Extract the (x, y) coordinate from the center of the cell holding the provided text.  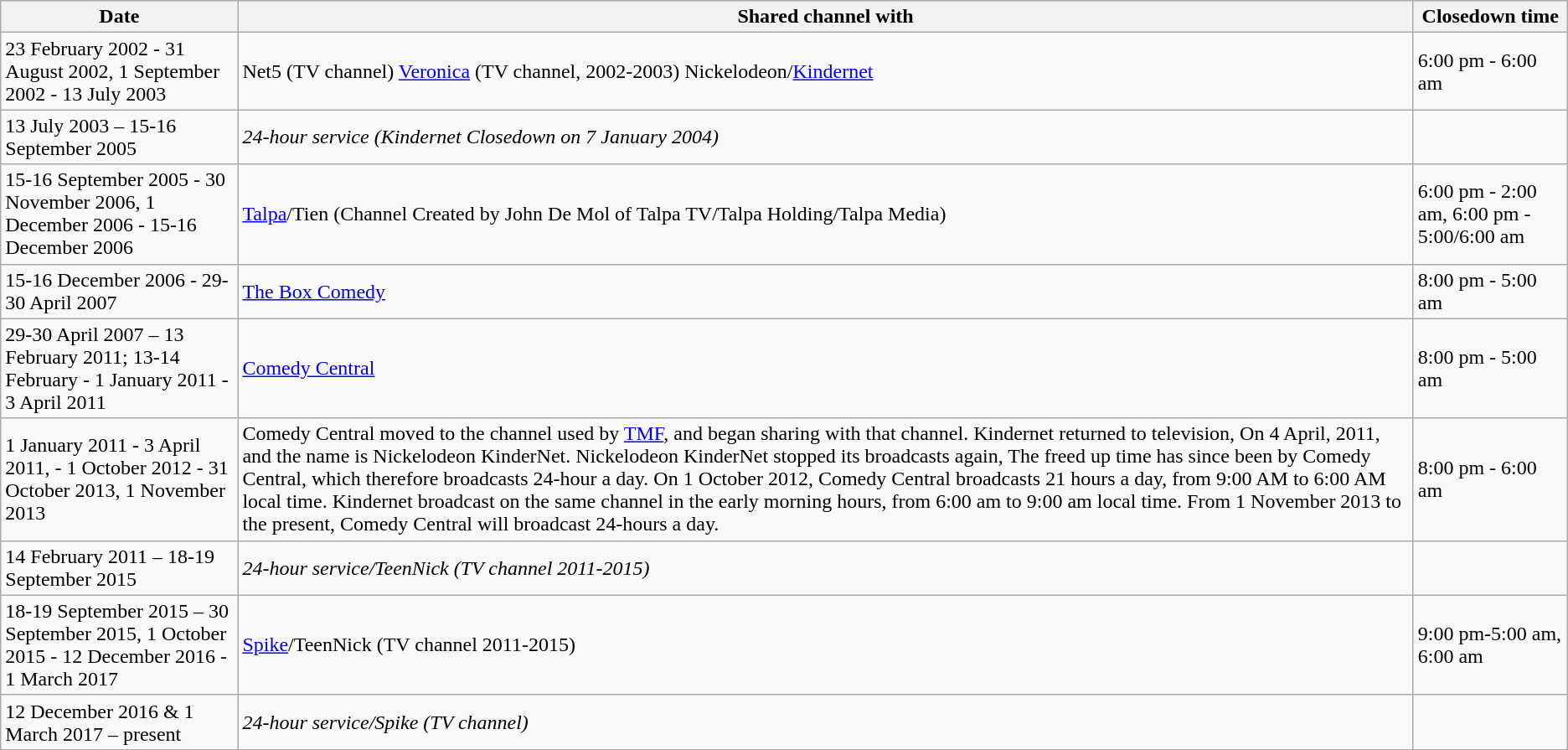
15-16 December 2006 - 29-30 April 2007 (119, 292)
The Box Comedy (826, 292)
Closedown time (1490, 17)
Date (119, 17)
15-16 September 2005 - 30 November 2006, 1 December 2006 - 15-16 December 2006 (119, 215)
12 December 2016 & 1 March 2017 – present (119, 722)
Net5 (TV channel) Veronica (TV channel, 2002-2003) Nickelodeon/Kindernet (826, 71)
24-hour service (Kindernet Closedown on 7 January 2004) (826, 137)
1 January 2011 - 3 April 2011, - 1 October 2012 - 31 October 2013, 1 November 2013 (119, 479)
14 February 2011 – 18-19 September 2015 (119, 568)
Talpa/Tien (Channel Created by John De Mol of Talpa TV/Talpa Holding/Talpa Media) (826, 215)
Shared channel with (826, 17)
13 July 2003 – 15-16 September 2005 (119, 137)
Spike/TeenNick (TV channel 2011-2015) (826, 645)
9:00 pm-5:00 am, 6:00 am (1490, 645)
6:00 pm - 2:00 am, 6:00 pm - 5:00/6:00 am (1490, 215)
8:00 pm - 6:00 am (1490, 479)
23 February 2002 - 31 August 2002, 1 September 2002 - 13 July 2003 (119, 71)
24-hour service/Spike (TV channel) (826, 722)
29-30 April 2007 – 13 February 2011; 13-14 February - 1 January 2011 - 3 April 2011 (119, 369)
18-19 September 2015 – 30 September 2015, 1 October 2015 - 12 December 2016 - 1 March 2017 (119, 645)
Comedy Central (826, 369)
24-hour service/TeenNick (TV channel 2011-2015) (826, 568)
6:00 pm - 6:00 am (1490, 71)
